Return the [X, Y] coordinate for the center point of the cell that contains the specified text.  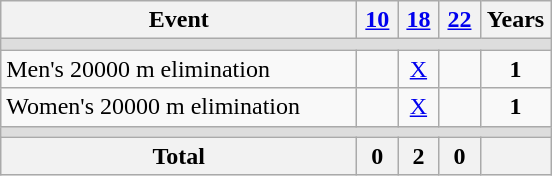
18 [418, 20]
Total [179, 156]
Men's 20000 m elimination [179, 69]
22 [460, 20]
Event [179, 20]
Women's 20000 m elimination [179, 107]
Years [516, 20]
2 [418, 156]
10 [378, 20]
